Scan for the cell matching the given text and deliver its [x, y] coordinate at center. 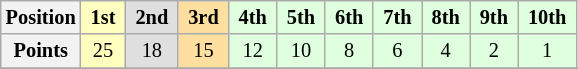
10th [547, 17]
1st [104, 17]
2 [494, 51]
Position [41, 17]
4 [446, 51]
25 [104, 51]
1 [547, 51]
12 [253, 51]
18 [152, 51]
3rd [203, 17]
15 [203, 51]
9th [494, 17]
5th [301, 17]
Points [41, 51]
6th [349, 17]
10 [301, 51]
6 [397, 51]
4th [253, 17]
7th [397, 17]
8th [446, 17]
8 [349, 51]
2nd [152, 17]
